Pinpoint the cell where the given text exists, returning its [x, y] midpoint coordinate. 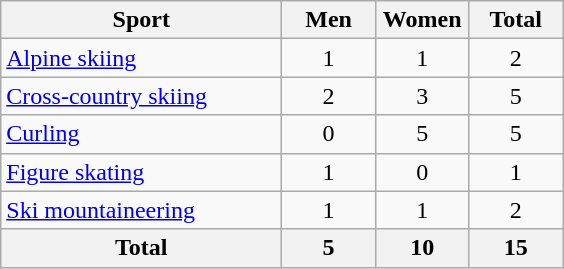
Cross-country skiing [142, 96]
Women [422, 20]
Curling [142, 134]
Men [329, 20]
Ski mountaineering [142, 210]
10 [422, 248]
15 [516, 248]
Alpine skiing [142, 58]
Sport [142, 20]
3 [422, 96]
Figure skating [142, 172]
